Determine the [X, Y] coordinate at the center of the cell enclosing the given text.  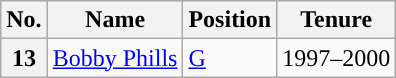
No. [24, 20]
Tenure [336, 20]
Bobby Phills [115, 58]
G [230, 58]
13 [24, 58]
1997–2000 [336, 58]
Name [115, 20]
Position [230, 20]
